Extract the [x, y] coordinate from the center of the cell holding the provided text.  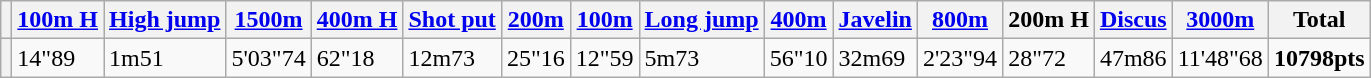
100m [604, 20]
5'03"74 [268, 58]
56"10 [798, 58]
1m51 [165, 58]
200m H [1049, 20]
5m73 [702, 58]
Total [1319, 20]
Discus [1133, 20]
400m H [357, 20]
800m [960, 20]
12m73 [452, 58]
1500m [268, 20]
62"18 [357, 58]
32m69 [875, 58]
28"72 [1049, 58]
10798pts [1319, 58]
400m [798, 20]
Shot put [452, 20]
200m [536, 20]
Long jump [702, 20]
47m86 [1133, 58]
12"59 [604, 58]
Javelin [875, 20]
100m H [58, 20]
3000m [1220, 20]
14"89 [58, 58]
25"16 [536, 58]
11'48"68 [1220, 58]
2'23"94 [960, 58]
High jump [165, 20]
